Search for the cell housing the specified text and yield its (X, Y) center coordinate. 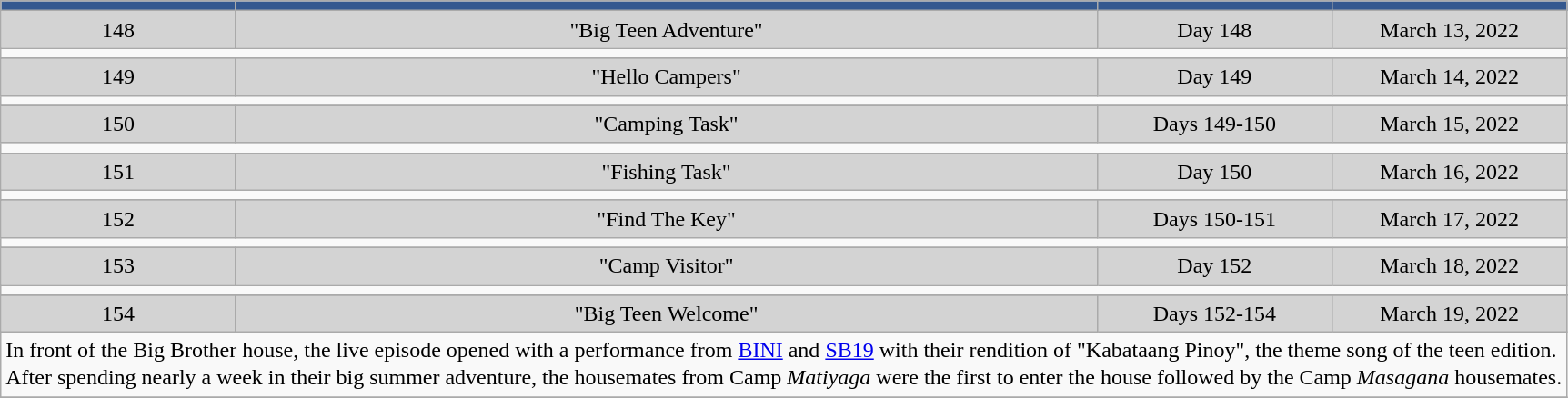
154 (118, 314)
"Big Teen Welcome" (666, 314)
"Hello Campers" (666, 76)
March 15, 2022 (1449, 124)
Day 148 (1214, 29)
Days 149-150 (1214, 124)
Day 152 (1214, 265)
March 19, 2022 (1449, 314)
Day 150 (1214, 171)
148 (118, 29)
150 (118, 124)
Day 149 (1214, 76)
March 16, 2022 (1449, 171)
149 (118, 76)
March 14, 2022 (1449, 76)
"Find The Key" (666, 218)
"Big Teen Adventure" (666, 29)
Days 152-154 (1214, 314)
"Camping Task" (666, 124)
March 13, 2022 (1449, 29)
March 17, 2022 (1449, 218)
"Fishing Task" (666, 171)
Days 150-151 (1214, 218)
151 (118, 171)
153 (118, 265)
"Camp Visitor" (666, 265)
152 (118, 218)
March 18, 2022 (1449, 265)
